From the cell containing the given text, extract its center point as [x, y] coordinate. 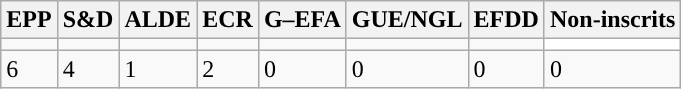
4 [88, 69]
ALDE [158, 20]
1 [158, 69]
G–EFA [302, 20]
EPP [29, 20]
Non-inscrits [612, 20]
ECR [228, 20]
S&D [88, 20]
GUE/NGL [407, 20]
6 [29, 69]
EFDD [506, 20]
2 [228, 69]
